Output the (X, Y) coordinate of the center of the cell containing the given text.  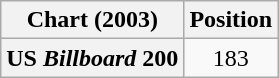
Position (231, 20)
183 (231, 58)
Chart (2003) (92, 20)
US Billboard 200 (92, 58)
